Detect which cell encompasses the target text, then output its (x, y) center coordinate. 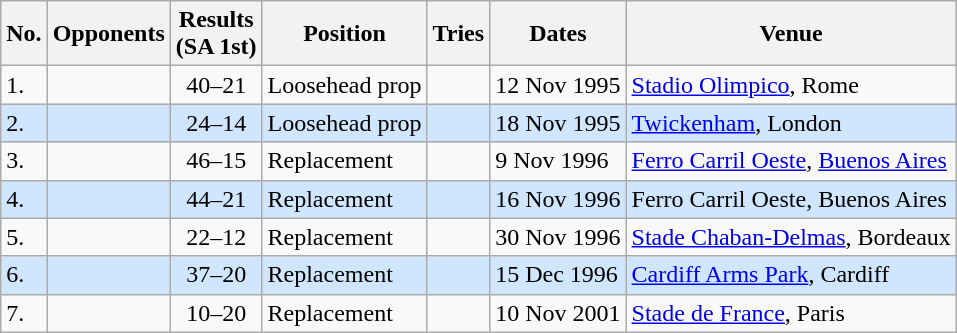
Position (344, 34)
1. (24, 85)
44–21 (216, 199)
10–20 (216, 313)
Dates (558, 34)
15 Dec 1996 (558, 275)
Twickenham, London (791, 123)
9 Nov 1996 (558, 161)
22–12 (216, 237)
Stade Chaban-Delmas, Bordeaux (791, 237)
16 Nov 1996 (558, 199)
Results(SA 1st) (216, 34)
12 Nov 1995 (558, 85)
7. (24, 313)
4. (24, 199)
5. (24, 237)
10 Nov 2001 (558, 313)
3. (24, 161)
24–14 (216, 123)
Stade de France, Paris (791, 313)
46–15 (216, 161)
Venue (791, 34)
6. (24, 275)
40–21 (216, 85)
2. (24, 123)
Tries (458, 34)
Opponents (108, 34)
37–20 (216, 275)
Stadio Olimpico, Rome (791, 85)
Cardiff Arms Park, Cardiff (791, 275)
No. (24, 34)
18 Nov 1995 (558, 123)
30 Nov 1996 (558, 237)
